Output the [x, y] coordinate of the center of the cell containing the given text.  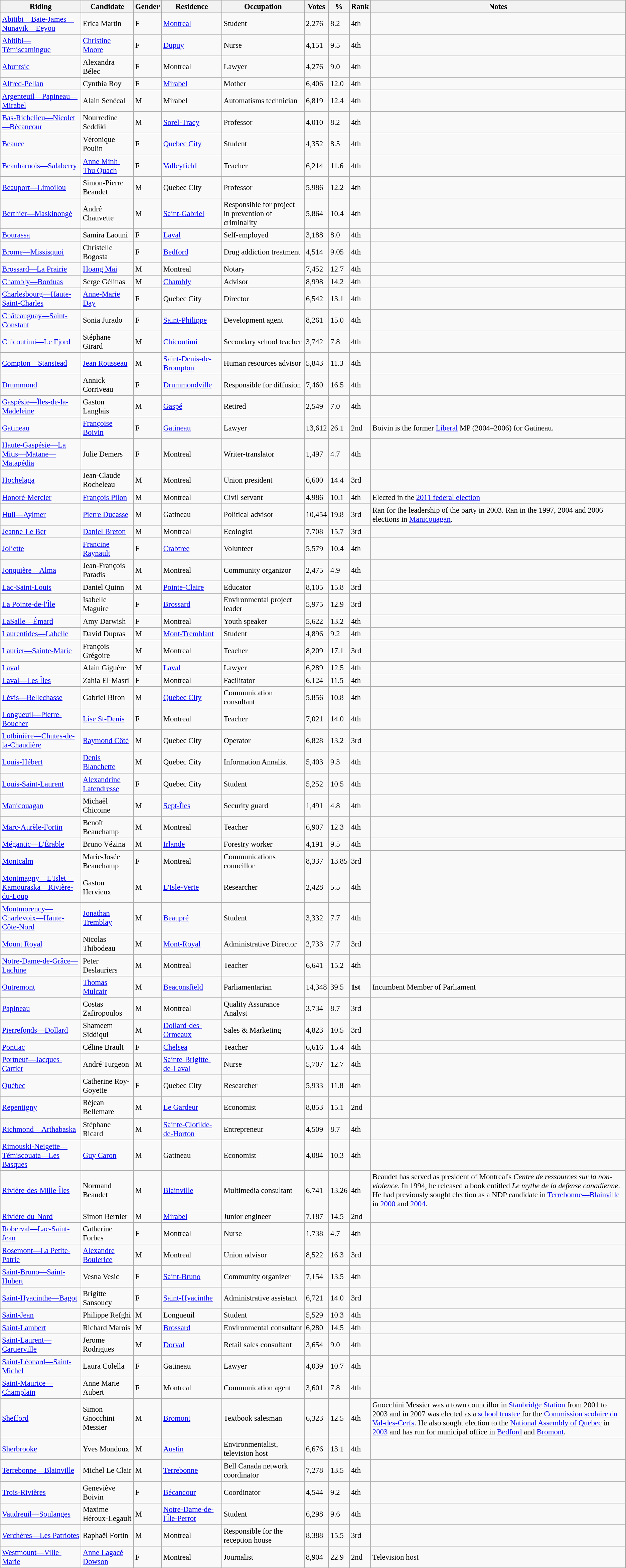
Jeanne-Le Ber [41, 531]
Sorel-Tracy [192, 122]
8,261 [317, 320]
Isabelle Maguire [108, 604]
6,542 [317, 299]
Normand Beaudet [108, 1190]
Laurier—Sainte-Marie [41, 651]
Crabtree [192, 548]
Occupation [263, 7]
12.3 [339, 827]
7,278 [317, 1471]
4,276 [317, 67]
Environmentalist, television host [263, 1449]
Maxime Héroux-Legault [108, 1514]
Communication consultant [263, 697]
Guy Caron [108, 1155]
12.0 [339, 84]
Saint-Philippe [192, 320]
Ahuntsic [41, 67]
David Dupras [108, 634]
Saint-Léonard—Saint-Michel [41, 1367]
5.5 [339, 887]
2,475 [317, 570]
22.9 [339, 1557]
Bourassa [41, 235]
Forestry worker [263, 844]
Dollard-des-Ormeaux [192, 1030]
10,454 [317, 514]
Verchères—Les Patriotes [41, 1536]
Shefford [41, 1419]
Anne Marie Aubert [108, 1388]
Saint-Lambert [41, 1328]
Beauce [41, 144]
Saint-Bruno [192, 1276]
Christine Moore [108, 45]
Communication agent [263, 1388]
Residence [192, 7]
Sainte-Clotilde-de-Horton [192, 1129]
Pontiac [41, 1047]
Rimouski-Neigette—Témiscouata—Les Basques [41, 1155]
3,188 [317, 235]
Dorval [192, 1345]
Hochelaga [41, 480]
Terrebonne [192, 1471]
Bell Canada network coordinator [263, 1471]
Samira Laouni [108, 235]
Bruno Vézina [108, 844]
Simon Gnocchini Messier [108, 1419]
Anne Minh-Thu Quach [108, 166]
Lise St-Denis [108, 719]
Saint-Hyacinthe [192, 1298]
Terrebonne—Blainville [41, 1471]
Daniel Breton [108, 531]
8,209 [317, 651]
6,641 [317, 965]
Jean-Claude Rocheleau [108, 480]
7,460 [317, 385]
Vaudreuil—Soulanges [41, 1514]
1,491 [317, 806]
Operator [263, 741]
Pierre Ducasse [108, 514]
Community organizor [263, 570]
Simon-Pierre Beaudet [108, 187]
7,452 [317, 269]
8.0 [339, 235]
4,084 [317, 1155]
16.5 [339, 385]
Haute-Gaspésie—La Mitis—Matane—Matapédia [41, 454]
Montmagny—L'Islet—Kamouraska—Rivière-du-Loup [41, 887]
Civil servant [263, 497]
Mont-Tremblant [192, 634]
6,323 [317, 1419]
Nourredine Seddiki [108, 122]
Mount Royal [41, 944]
15.1 [339, 1107]
Lotbinière—Chutes-de-la-Chaudière [41, 741]
2,549 [317, 407]
Shameem Siddiqui [108, 1030]
Dupuy [192, 45]
Educator [263, 587]
Information Annalist [263, 762]
Marie-Josée Beauchamp [108, 861]
Chambly—Borduas [41, 282]
Zahia El-Masri [108, 681]
Jerome Rodrigues [108, 1345]
8,105 [317, 587]
Quality Assurance Analyst [263, 1009]
Chambly [192, 282]
Richmond—Arthabaska [41, 1129]
Laval—Les Îles [41, 681]
6,124 [317, 681]
15.2 [339, 965]
8,853 [317, 1107]
Alain Giguère [108, 668]
9.3 [339, 762]
13.85 [339, 861]
8,904 [317, 1557]
Irlande [192, 844]
Raphaël Fortin [108, 1536]
3,601 [317, 1388]
Westmount—Ville-Marie [41, 1557]
Saint-Jean [41, 1315]
6,676 [317, 1449]
Montmorency—Charlevoix—Haute-Côte-Nord [41, 918]
Drummond [41, 385]
6,907 [317, 827]
Stéphane Girard [108, 342]
Development agent [263, 320]
4,986 [317, 497]
6,280 [317, 1328]
15.0 [339, 320]
Benoît Beauchamp [108, 827]
3,654 [317, 1345]
5,707 [317, 1064]
Denis Blanchette [108, 762]
5,252 [317, 784]
Ran for the leadership of the party in 2003. Ran in the 1997, 2004 and 2006 elections in Manicouagan. [498, 514]
6,600 [317, 480]
Serge Gélinas [108, 282]
Coordinator [263, 1492]
1,497 [317, 454]
Vesna Vesic [108, 1276]
La Pointe-de-l'Île [41, 604]
5,529 [317, 1315]
4,509 [317, 1129]
4,544 [317, 1492]
4.8 [339, 806]
Geneviève Boivin [108, 1492]
5,986 [317, 187]
Véronique Poulin [108, 144]
Catherine Roy-Goyette [108, 1086]
Daniel Quinn [108, 587]
Alexandrine Latendresse [108, 784]
Abitibi—Baie-James—Nunavik—Eeyou [41, 24]
Beaconsfield [192, 987]
Administrative Director [263, 944]
Facilitator [263, 681]
1,738 [317, 1234]
4,896 [317, 634]
Alfred-Pellan [41, 84]
5,579 [317, 548]
5,622 [317, 621]
Sept-Îles [192, 806]
Human resources advisor [263, 363]
Sherbrooke [41, 1449]
Sonia Jurado [108, 320]
Boivin is the former Liberal MP (2004–2006) for Gatineau. [498, 428]
7,708 [317, 531]
Bas-Richelieu—Nicolet—Bécancour [41, 122]
François Grégoire [108, 651]
10.8 [339, 697]
André Turgeon [108, 1064]
Cynthia Roy [108, 84]
11.6 [339, 166]
Saint-Denis-de-Brompton [192, 363]
Union president [263, 480]
Austin [192, 1449]
Valleyfield [192, 166]
14.4 [339, 480]
Anne Lagacé Dowson [108, 1557]
Community organizer [263, 1276]
6,828 [317, 741]
Philippe Refghi [108, 1315]
3,742 [317, 342]
13.26 [339, 1190]
Ecologist [263, 531]
Richard Marois [108, 1328]
Roberval—Lac-Saint-Jean [41, 1234]
Advisor [263, 282]
8.5 [339, 144]
Lac-Saint-Louis [41, 587]
Costas Zafiropoulos [108, 1009]
Saint-Hyacinthe—Bagot [41, 1298]
Portneuf—Jacques-Cartier [41, 1064]
Gabriel Biron [108, 697]
Alain Senécal [108, 101]
Hull—Aylmer [41, 514]
Youth speaker [263, 621]
15.8 [339, 587]
Incumbent Member of Parliament [498, 987]
Amy Darwish [108, 621]
Céline Brault [108, 1047]
Jean Rousseau [108, 363]
Junior engineer [263, 1216]
Erica Martin [108, 24]
5,843 [317, 363]
11.8 [339, 1086]
Châteauguay—Saint-Constant [41, 320]
Bromont [192, 1419]
7.0 [339, 407]
Alexandre Boulerice [108, 1255]
Security guard [263, 806]
15.5 [339, 1536]
Marc-Aurèle-Fortin [41, 827]
8,388 [317, 1536]
14.2 [339, 282]
Michaël Chicoine [108, 806]
Nicolas Thibodeau [108, 944]
39.5 [339, 987]
5,856 [317, 697]
L'Isle-Verte [192, 887]
Trois-Rivières [41, 1492]
Stéphane Ricard [108, 1129]
Gender [148, 7]
Manicouagan [41, 806]
Riding [41, 7]
11.3 [339, 363]
4,191 [317, 844]
Christelle Bogosta [108, 252]
Responsible for project in prevention of criminality [263, 213]
Chelsea [192, 1047]
Chicoutimi [192, 342]
Thomas Mulcair [108, 987]
Environmental consultant [263, 1328]
2,428 [317, 887]
Environmental project leader [263, 604]
Laura Colella [108, 1367]
Notre-Dame-de-l'Île-Perrot [192, 1514]
Hoang Mai [108, 269]
4,514 [317, 252]
Votes [317, 7]
Papineau [41, 1009]
Louis-Hébert [41, 762]
Drug addiction treatment [263, 252]
Drummondville [192, 385]
André Chauvette [108, 213]
Automatisms technician [263, 101]
Brome—Missisquoi [41, 252]
LaSalle—Émard [41, 621]
Peter Deslauriers [108, 965]
Saint-Gabriel [192, 213]
Beauport—Limoilou [41, 187]
Writer-translator [263, 454]
Jonquière—Alma [41, 570]
Administrative assistant [263, 1298]
Entrepreneur [263, 1129]
14,348 [317, 987]
Notary [263, 269]
Textbook salesman [263, 1419]
Saint-Laurent—Cartierville [41, 1345]
6,616 [317, 1047]
Saint-Maurice—Champlain [41, 1388]
7,021 [317, 719]
Repentigny [41, 1107]
Argenteuil—Papineau—Mirabel [41, 101]
Retired [263, 407]
15.7 [339, 531]
19.8 [339, 514]
Yves Mondoux [108, 1449]
Multimedia consultant [263, 1190]
3,332 [317, 918]
2,276 [317, 24]
Rank [360, 7]
7,154 [317, 1276]
11.5 [339, 681]
5,975 [317, 604]
Longueuil—Pierre-Boucher [41, 719]
4,151 [317, 45]
Julie Demers [108, 454]
Michel Le Clair [108, 1471]
3,734 [317, 1009]
Journalist [263, 1557]
Parliamentarian [263, 987]
6,298 [317, 1514]
Responsible for the reception house [263, 1536]
Charlesbourg—Haute-Saint-Charles [41, 299]
Beauharnois—Salaberry [41, 166]
% [339, 7]
26.1 [339, 428]
Laurentides—Labelle [41, 634]
Retail sales consultant [263, 1345]
Saint-Bruno—Saint-Hubert [41, 1276]
9.05 [339, 252]
François Pilon [108, 497]
Blainville [192, 1190]
Bécancour [192, 1492]
Political advisor [263, 514]
Gaston Hervieux [108, 887]
Pierrefonds—Dollard [41, 1030]
6,819 [317, 101]
13,612 [317, 428]
Gaspésie—Îles-de-la-Madeleine [41, 407]
10.1 [339, 497]
5,864 [317, 213]
7,187 [317, 1216]
Union advisor [263, 1255]
5,933 [317, 1086]
Gaston Langlais [108, 407]
12.4 [339, 101]
12.2 [339, 187]
Honoré-Mercier [41, 497]
9.6 [339, 1514]
4,823 [317, 1030]
Francine Raynault [108, 548]
Réjean Bellemare [108, 1107]
Responsible for diffusion [263, 385]
Berthier—Maskinongé [41, 213]
8,522 [317, 1255]
16.3 [339, 1255]
Simon Bernier [108, 1216]
Brigitte Sansoucy [108, 1298]
Pointe-Claire [192, 587]
Beaupré [192, 918]
6,214 [317, 166]
Director [263, 299]
6,741 [317, 1190]
Annick Corriveau [108, 385]
Mother [263, 84]
Rivière-des-Mille-Îles [41, 1190]
4.9 [339, 570]
Volunteer [263, 548]
Montcalm [41, 861]
Brossard—La Prairie [41, 269]
Mont-Royal [192, 944]
Joliette [41, 548]
Jonathan Tremblay [108, 918]
Notes [498, 7]
Television host [498, 1557]
Rosemont—La Petite-Patrie [41, 1255]
5,403 [317, 762]
2,733 [317, 944]
Longueuil [192, 1315]
Jean-François Paradis [108, 570]
Sainte-Brigitte-de-Laval [192, 1064]
Candidate [108, 7]
Compton—Stanstead [41, 363]
Elected in the 2011 federal election [498, 497]
Notre-Dame-de-Grâce—Lachine [41, 965]
8,337 [317, 861]
Rivière-du-Nord [41, 1216]
Québec [41, 1086]
4,010 [317, 122]
17.1 [339, 651]
6,289 [317, 668]
6,721 [317, 1298]
Catherine Forbes [108, 1234]
15.4 [339, 1047]
1st [360, 987]
Louis-Saint-Laurent [41, 784]
Self-employed [263, 235]
Lévis—Bellechasse [41, 697]
Mégantic—L'Érable [41, 844]
4,352 [317, 144]
Sales & Marketing [263, 1030]
4,039 [317, 1367]
6,406 [317, 84]
Abitibi—Témiscamingue [41, 45]
12.9 [339, 604]
Raymond Côté [108, 741]
10.7 [339, 1367]
Communications councillor [263, 861]
Françoise Boivin [108, 428]
Anne-Marie Day [108, 299]
Outremont [41, 987]
8,998 [317, 282]
Gaspé [192, 407]
Le Gardeur [192, 1107]
Chicoutimi—Le Fjord [41, 342]
Alexandra Bélec [108, 67]
Secondary school teacher [263, 342]
Bedford [192, 252]
